Pinpoint the cell where the given text exists, returning its (x, y) midpoint coordinate. 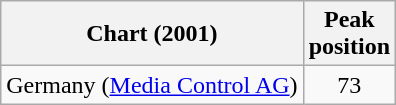
Peakposition (349, 34)
Chart (2001) (152, 34)
Germany (Media Control AG) (152, 85)
73 (349, 85)
